Search for the cell housing the specified text and yield its (X, Y) center coordinate. 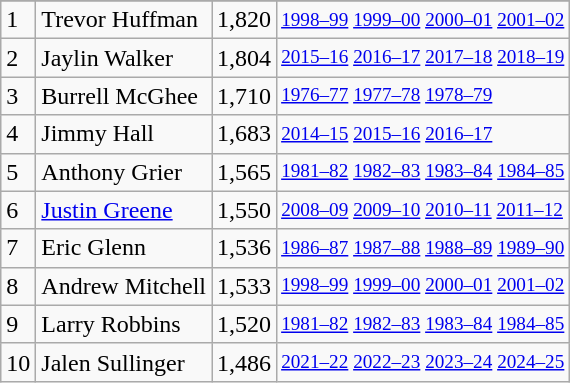
1 (18, 20)
Justin Greene (124, 210)
1,683 (244, 134)
4 (18, 134)
6 (18, 210)
2021–22 2022–23 2023–24 2024–25 (423, 362)
Trevor Huffman (124, 20)
1986–87 1987–88 1988–89 1989–90 (423, 248)
1,804 (244, 58)
Jaylin Walker (124, 58)
Anthony Grier (124, 172)
1976–77 1977–78 1978–79 (423, 96)
1,486 (244, 362)
1,550 (244, 210)
1,820 (244, 20)
Jimmy Hall (124, 134)
1,710 (244, 96)
1,565 (244, 172)
2 (18, 58)
Larry Robbins (124, 324)
10 (18, 362)
Eric Glenn (124, 248)
2015–16 2016–17 2017–18 2018–19 (423, 58)
5 (18, 172)
Andrew Mitchell (124, 286)
1,520 (244, 324)
1,536 (244, 248)
9 (18, 324)
8 (18, 286)
1,533 (244, 286)
Jalen Sullinger (124, 362)
2014–15 2015–16 2016–17 (423, 134)
3 (18, 96)
7 (18, 248)
Burrell McGhee (124, 96)
2008–09 2009–10 2010–11 2011–12 (423, 210)
